Detect which cell encompasses the target text, then output its (x, y) center coordinate. 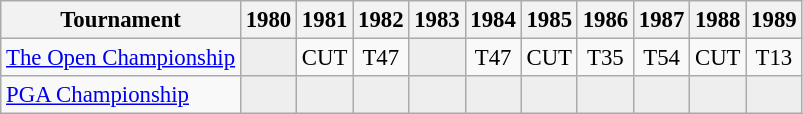
1984 (493, 20)
1987 (661, 20)
1985 (549, 20)
1983 (437, 20)
T54 (661, 58)
1981 (325, 20)
Tournament (121, 20)
1982 (381, 20)
1986 (605, 20)
1980 (268, 20)
The Open Championship (121, 58)
1988 (718, 20)
PGA Championship (121, 95)
T13 (774, 58)
T35 (605, 58)
1989 (774, 20)
